Scan for the cell matching the given text and deliver its [x, y] coordinate at center. 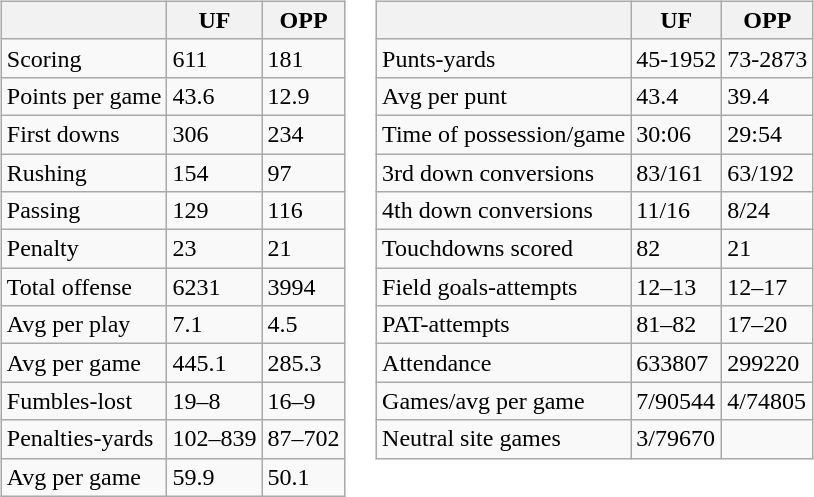
83/161 [676, 173]
Touchdowns scored [504, 249]
306 [214, 134]
154 [214, 173]
611 [214, 58]
30:06 [676, 134]
12.9 [304, 96]
45-1952 [676, 58]
16–9 [304, 401]
Neutral site games [504, 439]
63/192 [768, 173]
Passing [84, 211]
Avg per play [84, 325]
299220 [768, 363]
39.4 [768, 96]
Rushing [84, 173]
Total offense [84, 287]
59.9 [214, 477]
97 [304, 173]
19–8 [214, 401]
81–82 [676, 325]
29:54 [768, 134]
Penalties-yards [84, 439]
633807 [676, 363]
3994 [304, 287]
Scoring [84, 58]
87–702 [304, 439]
PAT-attempts [504, 325]
Field goals-attempts [504, 287]
8/24 [768, 211]
12–13 [676, 287]
4th down conversions [504, 211]
43.4 [676, 96]
17–20 [768, 325]
23 [214, 249]
Games/avg per game [504, 401]
Penalty [84, 249]
12–17 [768, 287]
43.6 [214, 96]
102–839 [214, 439]
6231 [214, 287]
3rd down conversions [504, 173]
73-2873 [768, 58]
50.1 [304, 477]
7/90544 [676, 401]
Fumbles-lost [84, 401]
181 [304, 58]
234 [304, 134]
285.3 [304, 363]
Points per game [84, 96]
445.1 [214, 363]
Avg per punt [504, 96]
11/16 [676, 211]
4/74805 [768, 401]
4.5 [304, 325]
7.1 [214, 325]
129 [214, 211]
Punts-yards [504, 58]
3/79670 [676, 439]
Attendance [504, 363]
Time of possession/game [504, 134]
116 [304, 211]
82 [676, 249]
First downs [84, 134]
